Capture the cell that displays the provided text and extract its [x, y] central coordinate. 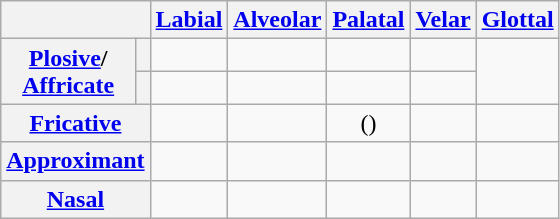
Approximant [76, 161]
Alveolar [278, 20]
Velar [443, 20]
Nasal [76, 199]
Labial [189, 20]
Plosive/Affricate [68, 72]
Glottal [518, 20]
() [368, 123]
Palatal [368, 20]
Fricative [76, 123]
